Capture the cell that displays the provided text and extract its (x, y) central coordinate. 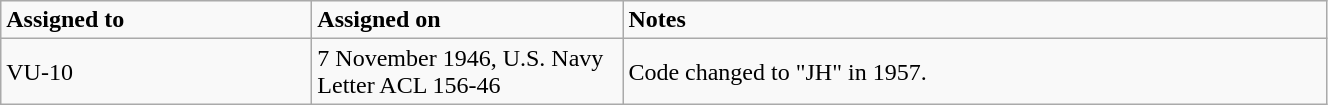
Code changed to "JH" in 1957. (975, 72)
Assigned to (156, 20)
Notes (975, 20)
Assigned on (468, 20)
VU-10 (156, 72)
7 November 1946, U.S. Navy Letter ACL 156-46 (468, 72)
